Return the [X, Y] coordinate for the center point of the cell that contains the specified text.  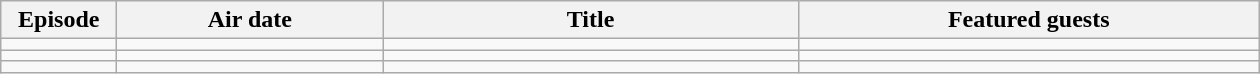
Featured guests [1028, 20]
Air date [250, 20]
Episode [59, 20]
Title [590, 20]
